Provide the [X, Y] coordinate of the cell's center where the given text is located.  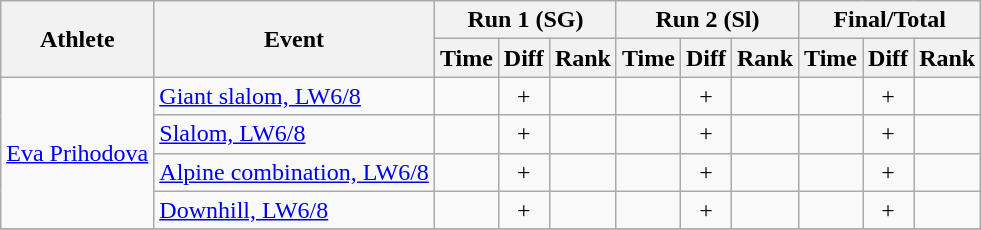
Event [294, 39]
Slalom, LW6/8 [294, 134]
Athlete [78, 39]
Eva Prihodova [78, 153]
Downhill, LW6/8 [294, 210]
Giant slalom, LW6/8 [294, 96]
Alpine combination, LW6/8 [294, 172]
Run 2 (Sl) [707, 20]
Final/Total [890, 20]
Run 1 (SG) [525, 20]
